Capture the cell that displays the provided text and extract its [x, y] central coordinate. 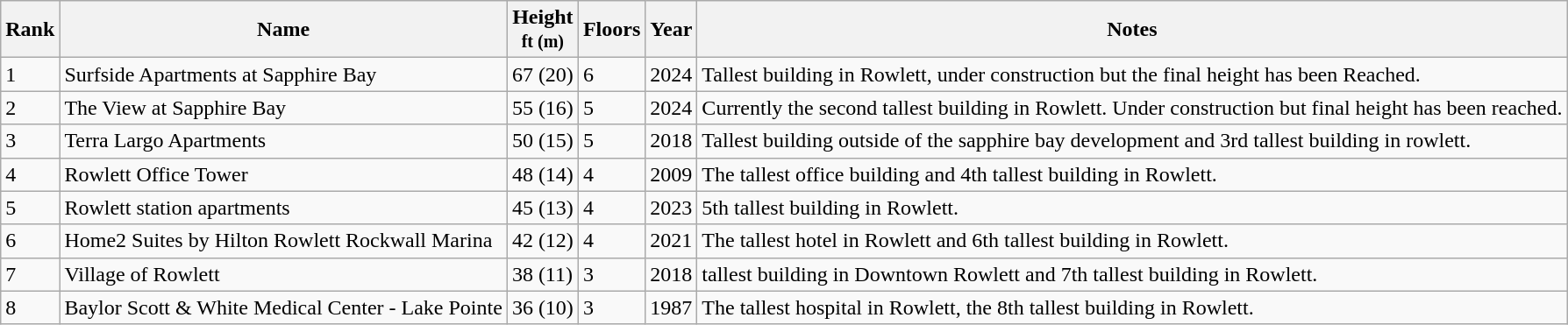
45 (13) [542, 208]
2 [30, 108]
1 [30, 74]
Currently the second tallest building in Rowlett. Under construction but final height has been reached. [1132, 108]
The tallest hotel in Rowlett and 6th tallest building in Rowlett. [1132, 241]
67 (20) [542, 74]
2021 [672, 241]
48 (14) [542, 174]
5th tallest building in Rowlett. [1132, 208]
36 (10) [542, 307]
50 (15) [542, 141]
2023 [672, 208]
Home2 Suites by Hilton Rowlett Rockwall Marina [283, 241]
The tallest office building and 4th tallest building in Rowlett. [1132, 174]
7 [30, 274]
38 (11) [542, 274]
Rowlett station apartments [283, 208]
Terra Largo Apartments [283, 141]
2009 [672, 174]
Tallest building outside of the sapphire bay development and 3rd tallest building in rowlett. [1132, 141]
tallest building in Downtown Rowlett and 7th tallest building in Rowlett. [1132, 274]
Rowlett Office Tower [283, 174]
Baylor Scott & White Medical Center - Lake Pointe [283, 307]
Year [672, 30]
55 (16) [542, 108]
Village of Rowlett [283, 274]
8 [30, 307]
Tallest building in Rowlett, under construction but the final height has been Reached. [1132, 74]
Floors [611, 30]
Heightft (m) [542, 30]
The View at Sapphire Bay [283, 108]
42 (12) [542, 241]
Name [283, 30]
1987 [672, 307]
Notes [1132, 30]
Surfside Apartments at Sapphire Bay [283, 74]
Rank [30, 30]
The tallest hospital in Rowlett, the 8th tallest building in Rowlett. [1132, 307]
